For the text-containing cell, return its midpoint in [X, Y] coordinate format. 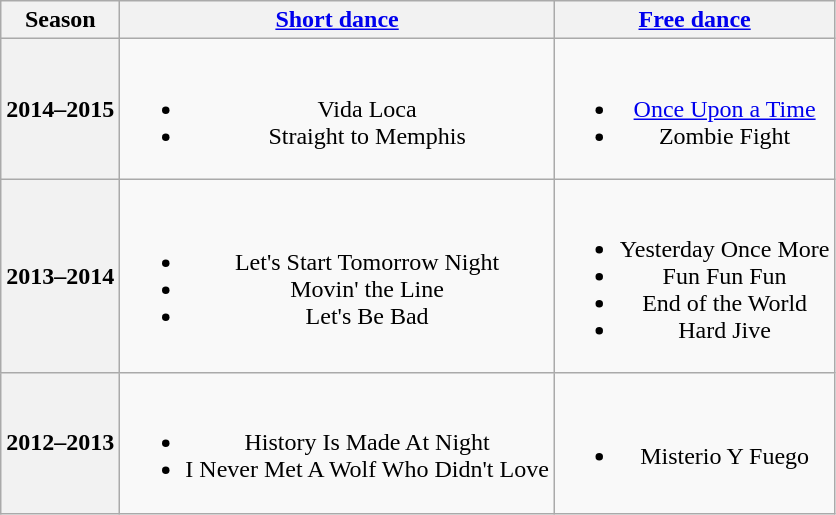
Free dance [694, 20]
Misterio Y Fuego [694, 443]
Let's Start Tomorrow Night Movin' the Line Let's Be Bad [338, 276]
Yesterday Once More Fun Fun Fun End of the World Hard Jive [694, 276]
2013–2014 [60, 276]
History Is Made At Night I Never Met A Wolf Who Didn't Love [338, 443]
Short dance [338, 20]
Season [60, 20]
Vida Loca Straight to Memphis [338, 109]
2012–2013 [60, 443]
2014–2015 [60, 109]
Once Upon a Time Zombie Fight [694, 109]
